Locate the cell with the specified text and output its (x, y) center coordinate. 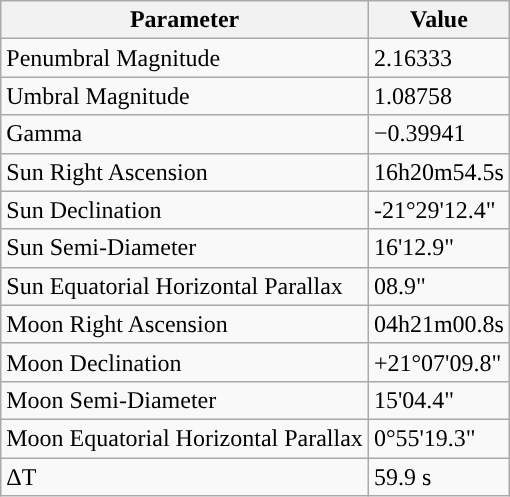
Value (438, 20)
−0.39941 (438, 134)
Moon Right Ascension (185, 324)
Penumbral Magnitude (185, 58)
-21°29'12.4" (438, 210)
16'12.9" (438, 248)
Moon Semi-Diameter (185, 400)
15'04.4" (438, 400)
0°55'19.3" (438, 438)
Gamma (185, 134)
59.9 s (438, 477)
Sun Semi-Diameter (185, 248)
Sun Equatorial Horizontal Parallax (185, 286)
16h20m54.5s (438, 172)
Umbral Magnitude (185, 96)
+21°07'09.8" (438, 362)
Sun Right Ascension (185, 172)
Moon Equatorial Horizontal Parallax (185, 438)
1.08758 (438, 96)
Moon Declination (185, 362)
04h21m00.8s (438, 324)
Parameter (185, 20)
2.16333 (438, 58)
Sun Declination (185, 210)
ΔT (185, 477)
08.9" (438, 286)
